Output the (X, Y) coordinate of the center of the cell containing the given text.  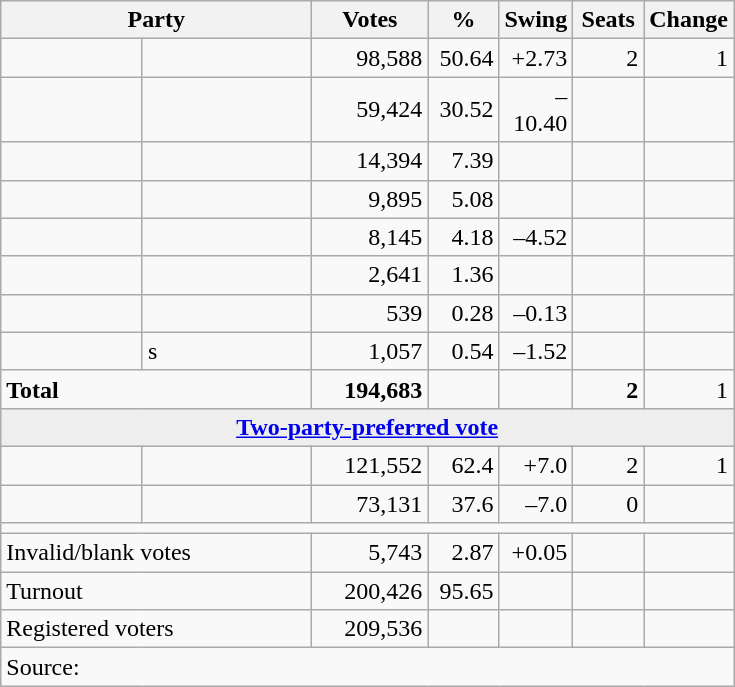
Total (156, 389)
5,743 (370, 553)
Turnout (156, 591)
30.52 (464, 110)
Source: (368, 667)
5.08 (464, 199)
–4.52 (536, 237)
Two-party-preferred vote (368, 427)
2,641 (370, 275)
+2.73 (536, 58)
–1.52 (536, 351)
–7.0 (536, 503)
62.4 (464, 465)
0.28 (464, 313)
9,895 (370, 199)
95.65 (464, 591)
+7.0 (536, 465)
14,394 (370, 161)
Invalid/blank votes (156, 553)
0 (608, 503)
–0.13 (536, 313)
s (226, 351)
98,588 (370, 58)
7.39 (464, 161)
Change (689, 20)
% (464, 20)
Party (156, 20)
+0.05 (536, 553)
Swing (536, 20)
539 (370, 313)
1,057 (370, 351)
194,683 (370, 389)
121,552 (370, 465)
1.36 (464, 275)
0.54 (464, 351)
–10.40 (536, 110)
50.64 (464, 58)
Votes (370, 20)
Registered voters (156, 629)
200,426 (370, 591)
37.6 (464, 503)
2.87 (464, 553)
73,131 (370, 503)
209,536 (370, 629)
8,145 (370, 237)
4.18 (464, 237)
59,424 (370, 110)
Seats (608, 20)
